Capture the cell that displays the provided text and extract its (x, y) central coordinate. 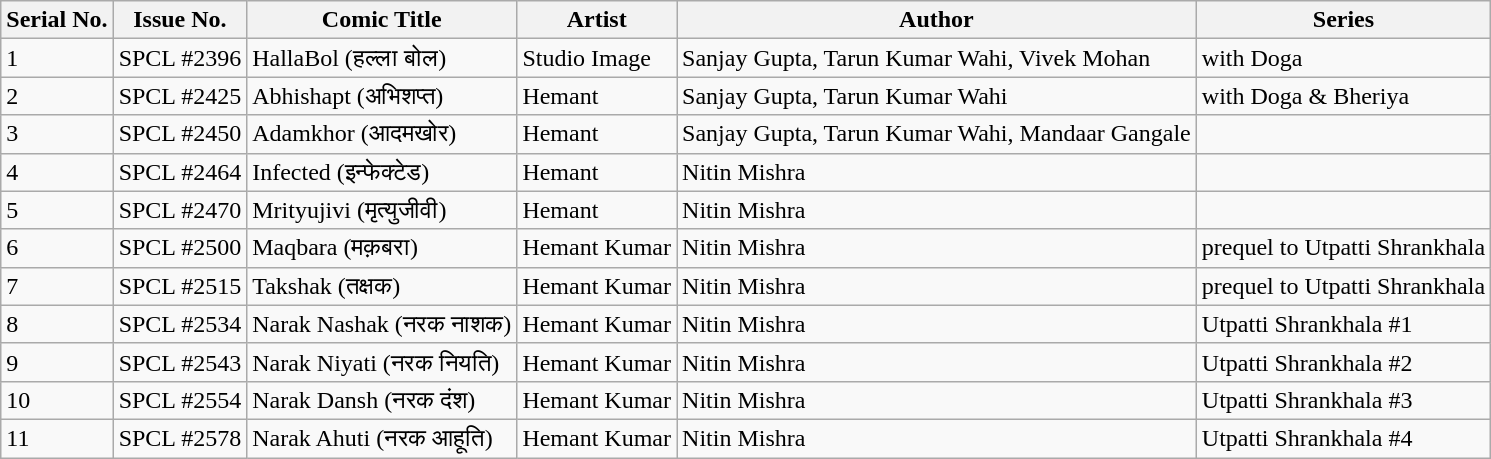
Sanjay Gupta, Tarun Kumar Wahi, Vivek Mohan (937, 58)
2 (57, 96)
HallaBol (हल्ला बोल) (382, 58)
Issue No. (180, 20)
7 (57, 286)
Artist (597, 20)
Mrityujivi (मृत्युजीवी) (382, 210)
5 (57, 210)
SPCL #2396 (180, 58)
Utpatti Shrankhala #1 (1343, 324)
Comic Title (382, 20)
SPCL #2470 (180, 210)
Utpatti Shrankhala #3 (1343, 400)
Narak Dansh (नरक दंश) (382, 400)
SPCL #2464 (180, 172)
Studio Image (597, 58)
Infected (इन्फेक्टेड) (382, 172)
SPCL #2425 (180, 96)
4 (57, 172)
8 (57, 324)
Serial No. (57, 20)
Utpatti Shrankhala #2 (1343, 362)
1 (57, 58)
SPCL #2450 (180, 134)
11 (57, 438)
10 (57, 400)
Maqbara (मक़बरा) (382, 248)
Sanjay Gupta, Tarun Kumar Wahi, Mandaar Gangale (937, 134)
6 (57, 248)
SPCL #2554 (180, 400)
Adamkhor (आदमखोर) (382, 134)
Author (937, 20)
Sanjay Gupta, Tarun Kumar Wahi (937, 96)
Series (1343, 20)
SPCL #2500 (180, 248)
with Doga (1343, 58)
Takshak (तक्षक) (382, 286)
Narak Nashak (नरक नाशक) (382, 324)
SPCL #2515 (180, 286)
SPCL #2534 (180, 324)
with Doga & Bheriya (1343, 96)
Narak Ahuti (नरक आहूति) (382, 438)
Narak Niyati (नरक नियति) (382, 362)
9 (57, 362)
Utpatti Shrankhala #4 (1343, 438)
SPCL #2578 (180, 438)
3 (57, 134)
Abhishapt (अभिशप्त) (382, 96)
SPCL #2543 (180, 362)
